Detect which cell encompasses the target text, then output its (x, y) center coordinate. 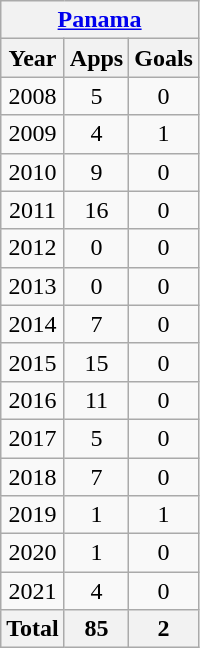
2010 (33, 172)
2014 (33, 324)
Total (33, 629)
2009 (33, 134)
11 (96, 400)
85 (96, 629)
2020 (33, 553)
9 (96, 172)
Apps (96, 58)
2019 (33, 515)
Panama (100, 20)
2021 (33, 591)
2008 (33, 96)
2 (164, 629)
2013 (33, 286)
15 (96, 362)
Year (33, 58)
2018 (33, 477)
2015 (33, 362)
16 (96, 210)
2016 (33, 400)
Goals (164, 58)
2011 (33, 210)
2012 (33, 248)
2017 (33, 438)
